Detect which cell encompasses the target text, then output its [X, Y] center coordinate. 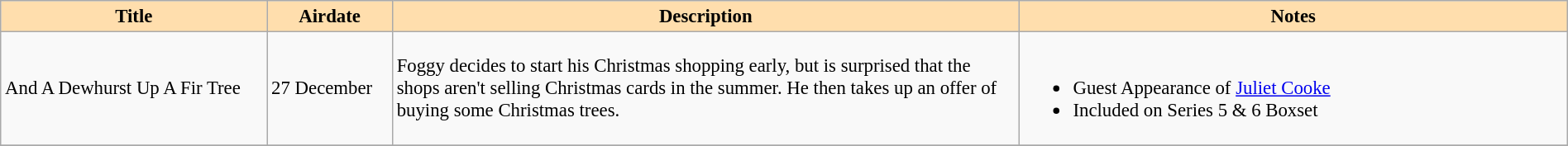
And A Dewhurst Up A Fir Tree [134, 89]
Title [134, 16]
Notes [1293, 16]
Description [705, 16]
Airdate [330, 16]
27 December [330, 89]
Guest Appearance of Juliet CookeIncluded on Series 5 & 6 Boxset [1293, 89]
